Find where the given text appears and provide that cell's center as (x, y) coordinate. 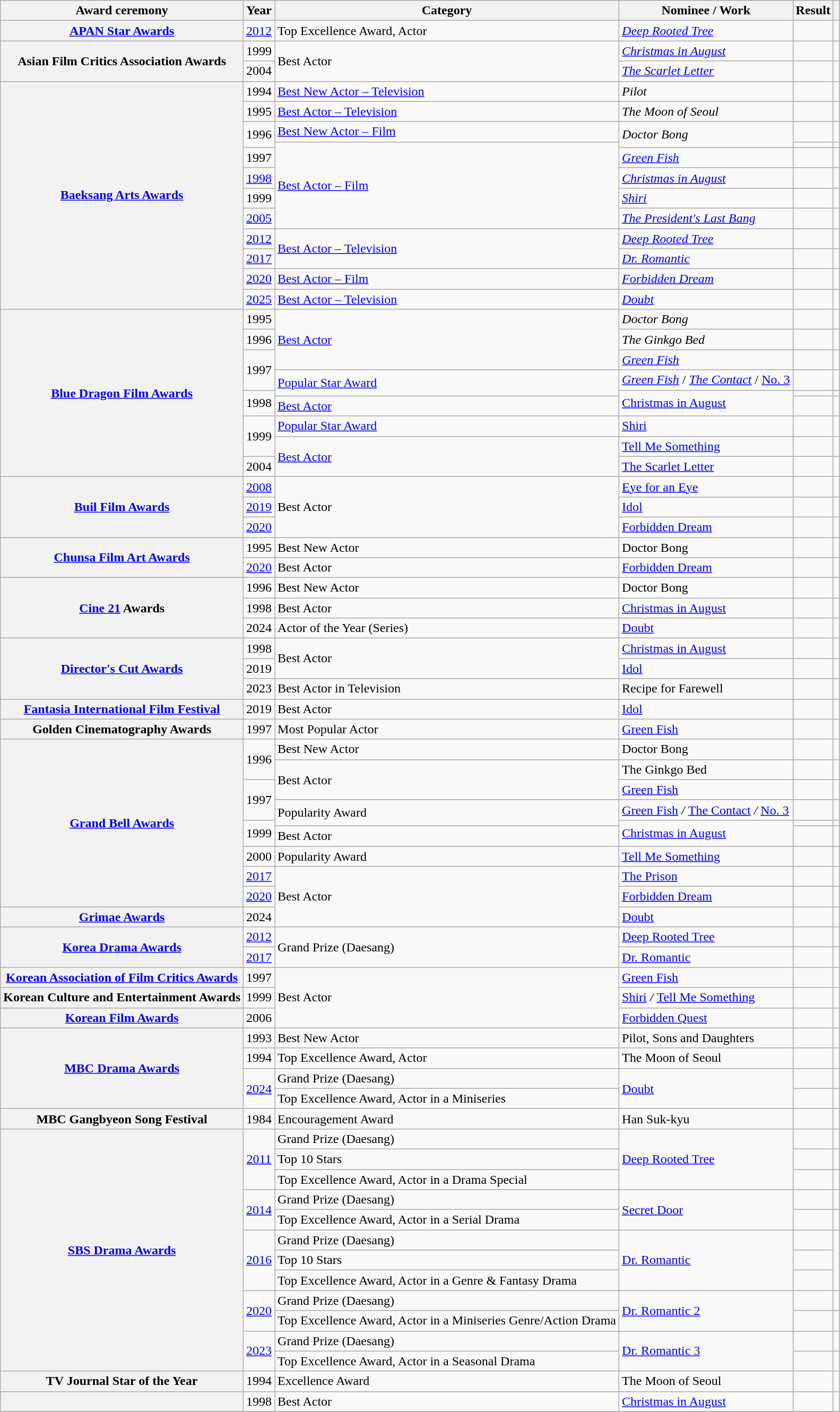
Best New Actor – Film (447, 132)
2000 (259, 856)
Chunsa Film Art Awards (122, 557)
2005 (259, 218)
APAN Star Awards (122, 31)
Year (259, 11)
Best Actor in Television (447, 689)
Grimae Awards (122, 917)
Asian Film Critics Association Awards (122, 61)
2016 (259, 1260)
Top Excellence Award, Actor in a Drama Special (447, 1180)
Excellence Award (447, 1381)
Nominee / Work (706, 11)
The Prison (706, 877)
Top Excellence Award, Actor in a Serial Drama (447, 1220)
2006 (259, 1018)
Shiri / Tell Me Something (706, 998)
Top Excellence Award, Actor in a Miniseries (447, 1098)
Secret Door (706, 1210)
Baeksang Arts Awards (122, 195)
Category (447, 11)
Award ceremony (122, 11)
Pilot (706, 91)
Director's Cut Awards (122, 669)
Forbidden Quest (706, 1018)
Blue Dragon Film Awards (122, 393)
Dr. Romantic 2 (706, 1311)
Best New Actor – Television (447, 91)
Result (813, 11)
2011 (259, 1159)
1993 (259, 1038)
Top Excellence Award, Actor in a Seasonal Drama (447, 1361)
Recipe for Farewell (706, 689)
MBC Drama Awards (122, 1068)
Grand Bell Awards (122, 823)
TV Journal Star of the Year (122, 1381)
Eye for an Eye (706, 487)
Encouragement Award (447, 1119)
Korean Culture and Entertainment Awards (122, 998)
Top Excellence Award, Actor in a Miniseries Genre/Action Drama (447, 1321)
Dr. Romantic 3 (706, 1351)
Korean Association of Film Critics Awards (122, 977)
2008 (259, 487)
Top Excellence Award, Actor in a Genre & Fantasy Drama (447, 1280)
Buil Film Awards (122, 507)
Cine 21 Awards (122, 608)
1984 (259, 1119)
Actor of the Year (Series) (447, 628)
SBS Drama Awards (122, 1250)
2025 (259, 299)
Han Suk-kyu (706, 1119)
Most Popular Actor (447, 729)
Korea Drama Awards (122, 947)
MBC Gangbyeon Song Festival (122, 1119)
2014 (259, 1210)
Fantasia International Film Festival (122, 709)
Golden Cinematography Awards (122, 729)
Korean Film Awards (122, 1018)
The President's Last Bang (706, 218)
Pilot, Sons and Daughters (706, 1038)
